Return [x, y] of the center of cell containing provided text 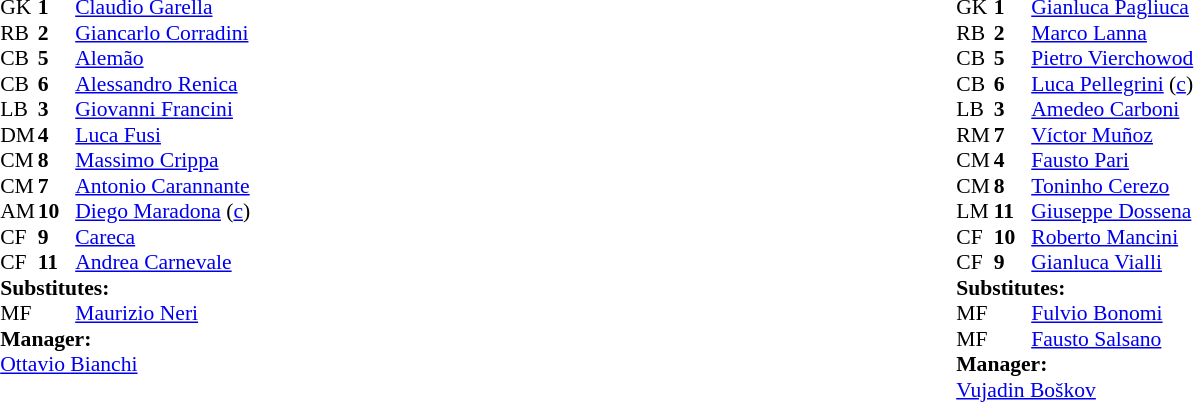
Luca Pellegrini (c) [1112, 84]
Maurizio Neri [162, 313]
Diego Maradona (c) [162, 211]
Luca Fusi [162, 135]
Marco Lanna [1112, 33]
Pietro Vierchowod [1112, 59]
Ottavio Bianchi [125, 365]
Giuseppe Dossena [1112, 211]
Massimo Crippa [162, 161]
AM [19, 211]
DM [19, 135]
Roberto Mancini [1112, 237]
Giovanni Francini [162, 109]
Fausto Pari [1112, 161]
LM [975, 211]
Fausto Salsano [1112, 339]
Toninho Cerezo [1112, 186]
Fulvio Bonomi [1112, 313]
Amedeo Carboni [1112, 109]
Careca [162, 237]
Antonio Carannante [162, 186]
Andrea Carnevale [162, 263]
Giancarlo Corradini [162, 33]
Alessandro Renica [162, 84]
Alemão [162, 59]
Gianluca Vialli [1112, 263]
Víctor Muñoz [1112, 135]
RM [975, 135]
